Provide the (x, y) coordinate of the cell's center where the given text is located.  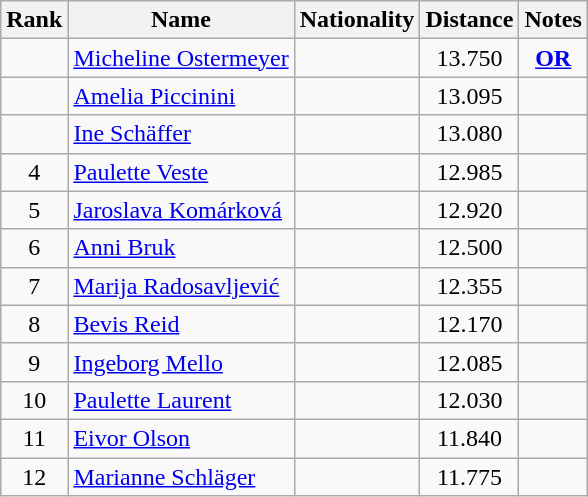
10 (34, 400)
Paulette Laurent (181, 400)
Rank (34, 20)
13.750 (470, 58)
12.085 (470, 362)
Anni Bruk (181, 248)
Amelia Piccinini (181, 96)
Marianne Schläger (181, 477)
Micheline Ostermeyer (181, 58)
Distance (470, 20)
12 (34, 477)
12.355 (470, 286)
7 (34, 286)
9 (34, 362)
Nationality (357, 20)
5 (34, 210)
6 (34, 248)
12.985 (470, 172)
OR (553, 58)
11.775 (470, 477)
Name (181, 20)
Paulette Veste (181, 172)
12.030 (470, 400)
Ingeborg Mello (181, 362)
Notes (553, 20)
13.080 (470, 134)
8 (34, 324)
12.170 (470, 324)
13.095 (470, 96)
12.920 (470, 210)
4 (34, 172)
Jaroslava Komárková (181, 210)
Marija Radosavljević (181, 286)
Bevis Reid (181, 324)
Ine Schäffer (181, 134)
Eivor Olson (181, 438)
11 (34, 438)
11.840 (470, 438)
12.500 (470, 248)
